Detect which cell encompasses the target text, then output its [x, y] center coordinate. 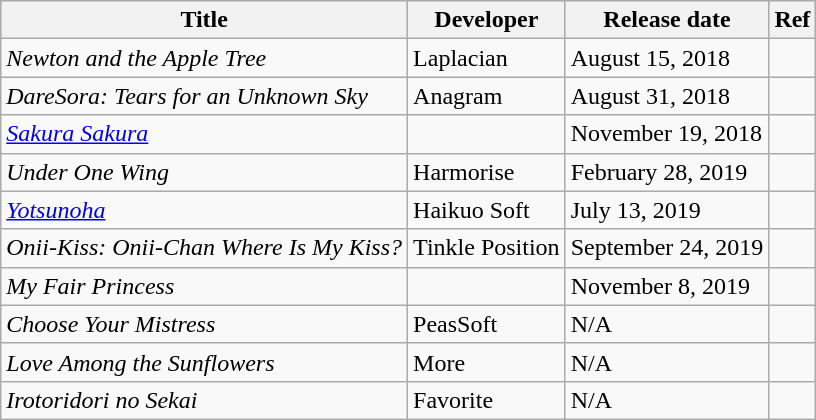
Favorite [487, 400]
August 31, 2018 [667, 96]
July 13, 2019 [667, 210]
August 15, 2018 [667, 58]
DareSora: Tears for an Unknown Sky [204, 96]
Title [204, 20]
Developer [487, 20]
Sakura Sakura [204, 134]
November 8, 2019 [667, 286]
Under One Wing [204, 172]
Choose Your Mistress [204, 324]
Anagram [487, 96]
Newton and the Apple Tree [204, 58]
Onii-Kiss: Onii-Chan Where Is My Kiss? [204, 248]
September 24, 2019 [667, 248]
Ref [792, 20]
Yotsunoha [204, 210]
February 28, 2019 [667, 172]
More [487, 362]
Release date [667, 20]
Laplacian [487, 58]
My Fair Princess [204, 286]
Harmorise [487, 172]
Haikuo Soft [487, 210]
November 19, 2018 [667, 134]
Love Among the Sunflowers [204, 362]
Irotoridori no Sekai [204, 400]
Tinkle Position [487, 248]
PeasSoft [487, 324]
